Determine the [x, y] coordinate at the center of the cell enclosing the given text.  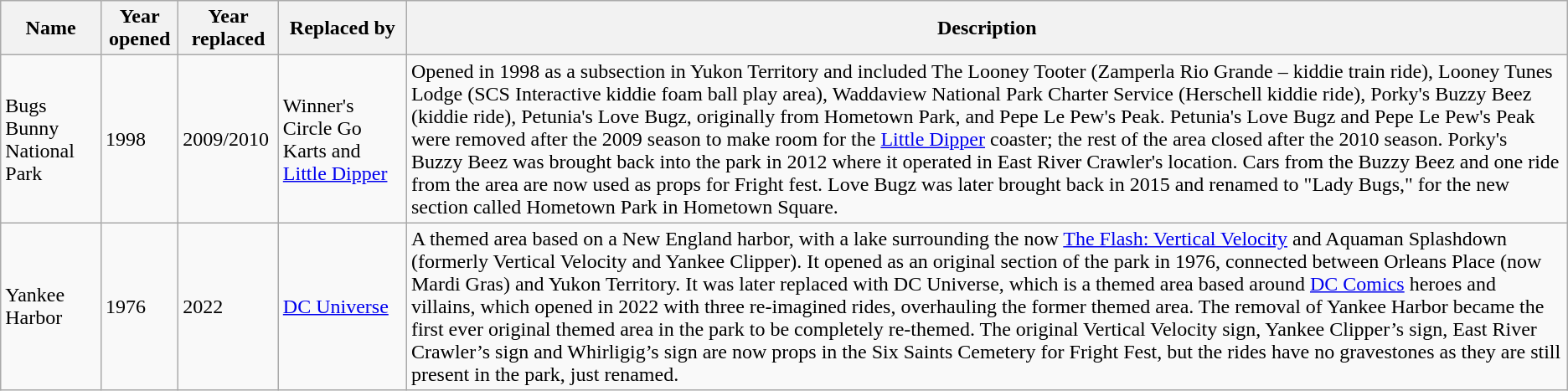
1976 [139, 306]
Description [987, 28]
2009/2010 [228, 139]
Year opened [139, 28]
Name [51, 28]
Winner's Circle Go Karts and Little Dipper [342, 139]
Replaced by [342, 28]
Bugs Bunny National Park [51, 139]
DC Universe [342, 306]
Yankee Harbor [51, 306]
1998 [139, 139]
Year replaced [228, 28]
2022 [228, 306]
